Search for the cell housing the specified text and yield its [X, Y] center coordinate. 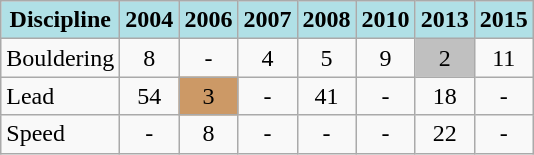
4 [268, 58]
11 [504, 58]
Speed [60, 134]
41 [326, 96]
2004 [150, 20]
Bouldering [60, 58]
9 [386, 58]
3 [208, 96]
2 [444, 58]
2006 [208, 20]
2008 [326, 20]
5 [326, 58]
54 [150, 96]
2015 [504, 20]
18 [444, 96]
22 [444, 134]
Lead [60, 96]
2007 [268, 20]
2010 [386, 20]
2013 [444, 20]
Discipline [60, 20]
